Provide the [x, y] coordinate of the cell's center where the given text is located.  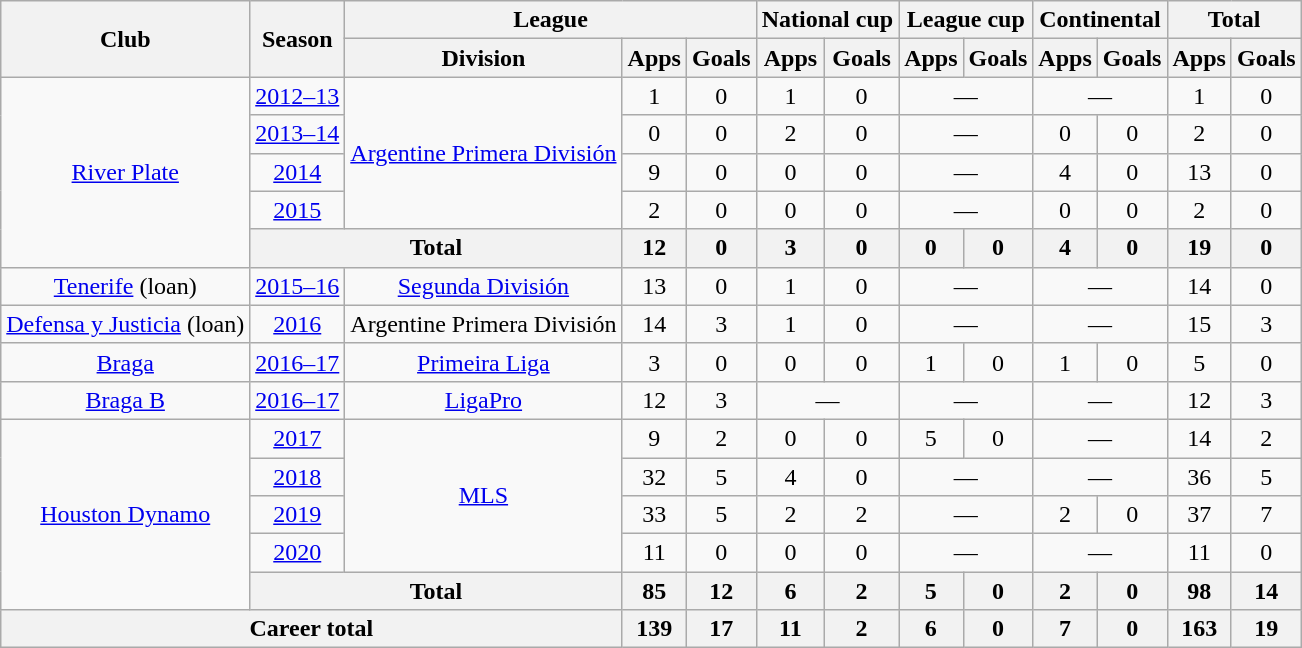
Season [298, 39]
163 [1199, 629]
League cup [966, 20]
2012–13 [298, 96]
37 [1199, 515]
Houston Dynamo [126, 514]
Defensa y Justicia (loan) [126, 324]
Tenerife (loan) [126, 286]
2013–14 [298, 134]
2016 [298, 324]
36 [1199, 477]
Continental [1100, 20]
Segunda División [484, 286]
Division [484, 58]
Primeira Liga [484, 362]
Braga B [126, 400]
15 [1199, 324]
2020 [298, 553]
85 [654, 591]
98 [1199, 591]
2019 [298, 515]
Career total [312, 629]
National cup [827, 20]
139 [654, 629]
2017 [298, 438]
Braga [126, 362]
League [550, 20]
32 [654, 477]
2014 [298, 172]
2015–16 [298, 286]
River Plate [126, 172]
2015 [298, 210]
Club [126, 39]
33 [654, 515]
17 [721, 629]
LigaPro [484, 400]
2018 [298, 477]
MLS [484, 495]
